Scan for the cell matching the given text and deliver its (X, Y) coordinate at center. 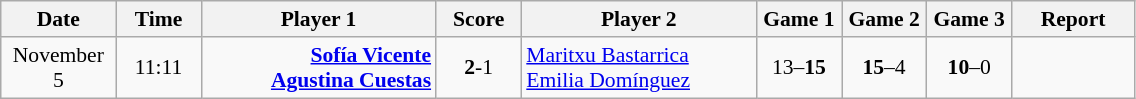
Report (1074, 19)
10–0 (970, 68)
2-1 (478, 68)
15–4 (884, 68)
Player 2 (638, 19)
Date (58, 19)
13–15 (798, 68)
Sofía Vicente Agustina Cuestas (318, 68)
Score (478, 19)
Game 2 (884, 19)
Player 1 (318, 19)
11:11 (158, 68)
November 5 (58, 68)
Game 1 (798, 19)
Game 3 (970, 19)
Time (158, 19)
Maritxu Bastarrica Emilia Domínguez (638, 68)
